Search for the cell housing the specified text and yield its [X, Y] center coordinate. 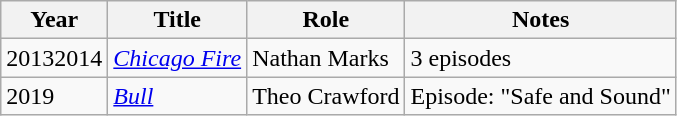
Role [326, 20]
Notes [540, 20]
Chicago Fire [178, 58]
Theo Crawford [326, 96]
2019 [54, 96]
Episode: "Safe and Sound" [540, 96]
3 episodes [540, 58]
Bull [178, 96]
Title [178, 20]
Nathan Marks [326, 58]
Year [54, 20]
20132014 [54, 58]
